Provide the (x, y) coordinate of the cell's center where the given text is located.  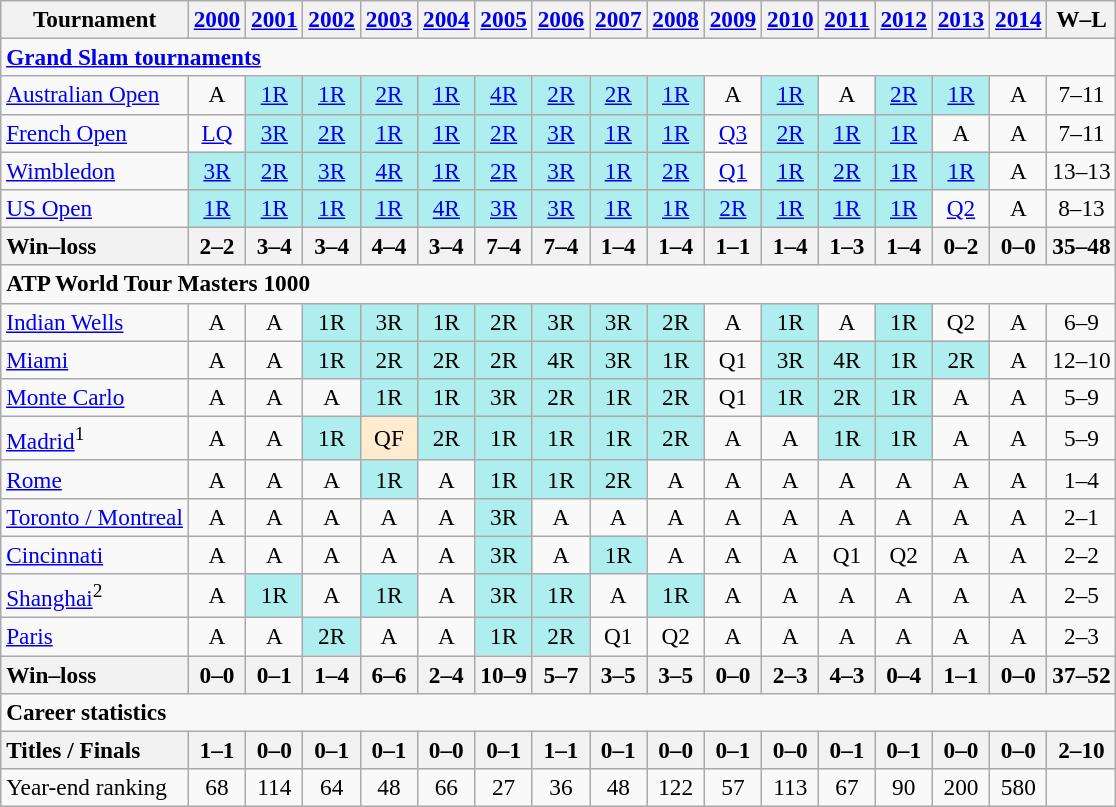
Rome (95, 479)
90 (904, 787)
Shanghai2 (95, 595)
ATP World Tour Masters 1000 (558, 284)
2006 (560, 19)
114 (274, 787)
57 (732, 787)
Paris (95, 636)
Wimbledon (95, 170)
67 (847, 787)
US Open (95, 208)
2013 (960, 19)
2005 (504, 19)
2–10 (1082, 750)
122 (676, 787)
2003 (388, 19)
Australian Open (95, 95)
Madrid1 (95, 438)
2011 (847, 19)
Year-end ranking (95, 787)
Tournament (95, 19)
Miami (95, 359)
0–2 (960, 246)
10–9 (504, 674)
1–3 (847, 246)
64 (332, 787)
2007 (618, 19)
2004 (446, 19)
2000 (216, 19)
36 (560, 787)
2002 (332, 19)
Q3 (732, 133)
200 (960, 787)
2009 (732, 19)
W–L (1082, 19)
8–13 (1082, 208)
2014 (1018, 19)
35–48 (1082, 246)
4–3 (847, 674)
66 (446, 787)
2–4 (446, 674)
Career statistics (558, 712)
2012 (904, 19)
113 (790, 787)
Indian Wells (95, 322)
0–4 (904, 674)
580 (1018, 787)
4–4 (388, 246)
68 (216, 787)
LQ (216, 133)
37–52 (1082, 674)
Grand Slam tournaments (558, 57)
2008 (676, 19)
Toronto / Montreal (95, 517)
Titles / Finals (95, 750)
6–6 (388, 674)
5–7 (560, 674)
12–10 (1082, 359)
Monte Carlo (95, 397)
French Open (95, 133)
2010 (790, 19)
13–13 (1082, 170)
2–5 (1082, 595)
2001 (274, 19)
27 (504, 787)
QF (388, 438)
6–9 (1082, 322)
2–1 (1082, 517)
Cincinnati (95, 554)
